For the text-containing cell, return its midpoint in (X, Y) coordinate format. 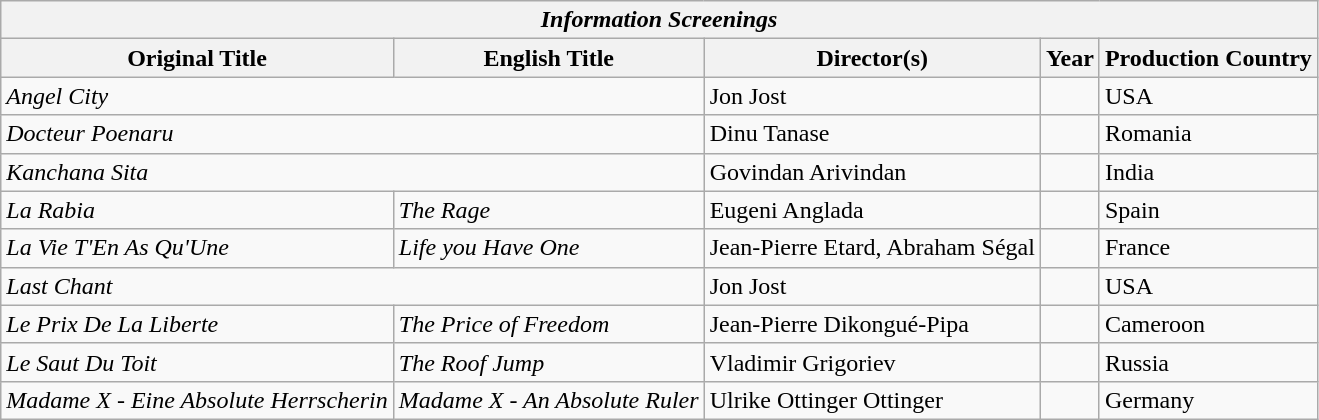
La Vie T'En As Qu'Une (198, 248)
Cameroon (1208, 324)
Production Country (1208, 58)
The Rage (548, 210)
La Rabia (198, 210)
English Title (548, 58)
India (1208, 172)
Le Saut Du Toit (198, 362)
Last Chant (352, 286)
Jean-Pierre Etard, Abraham Ségal (872, 248)
Life you Have One (548, 248)
Spain (1208, 210)
Information Screenings (660, 20)
Jean-Pierre Dikongué-Pipa (872, 324)
Kanchana Sita (352, 172)
Le Prix De La Liberte (198, 324)
Madame X - Eine Absolute Herrscherin (198, 400)
Ulrike Ottinger Ottinger (872, 400)
Year (1070, 58)
Dinu Tanase (872, 134)
France (1208, 248)
Germany (1208, 400)
Govindan Arivindan (872, 172)
Director(s) (872, 58)
Docteur Poenaru (352, 134)
Madame X - An Absolute Ruler (548, 400)
Romania (1208, 134)
Eugeni Anglada (872, 210)
The Roof Jump (548, 362)
Vladimir Grigoriev (872, 362)
The Price of Freedom (548, 324)
Original Title (198, 58)
Russia (1208, 362)
Angel City (352, 96)
